Determine the (X, Y) coordinate at the center of the cell enclosing the given text.  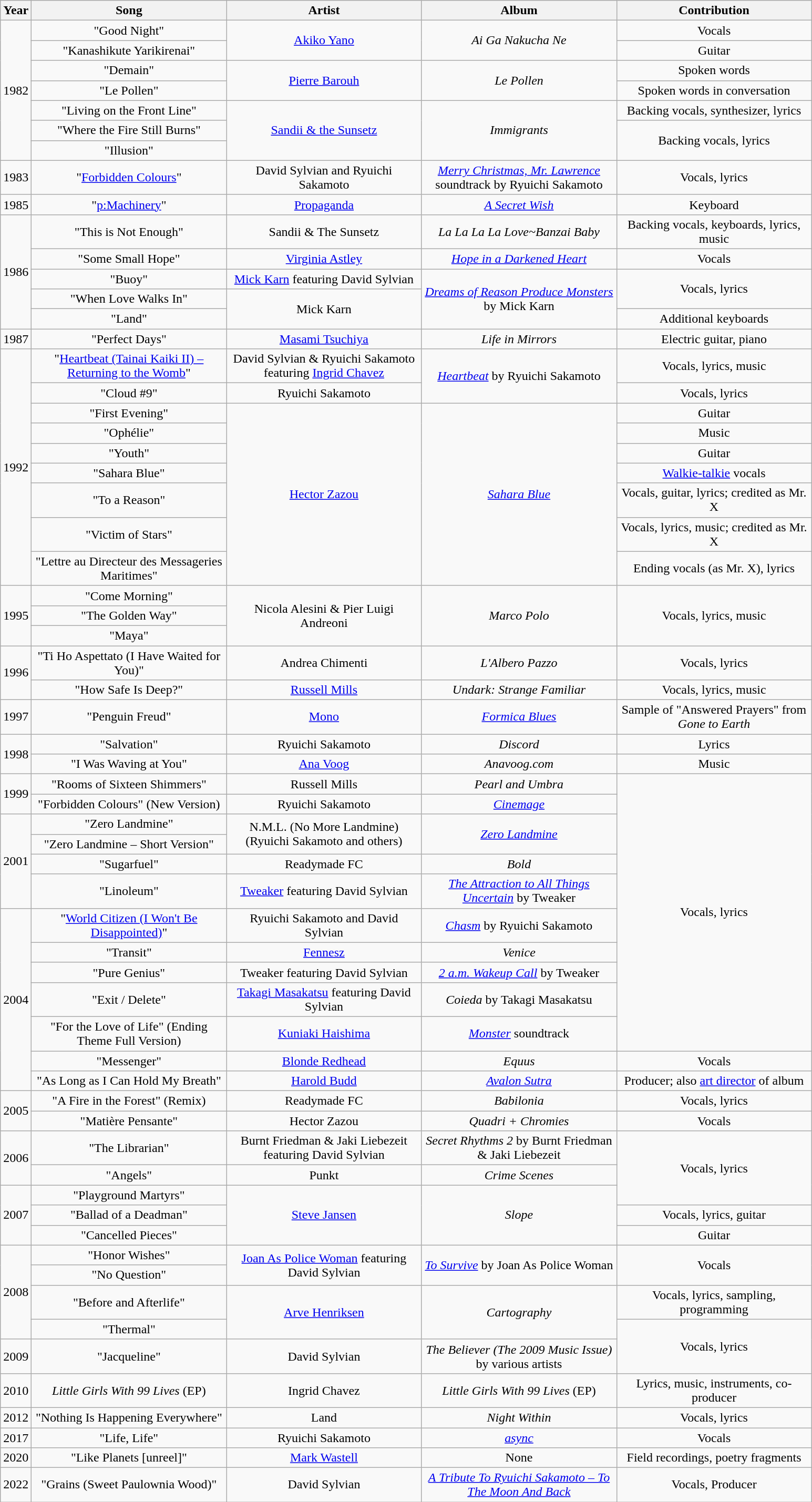
Heartbeat by Ryuichi Sakamoto (519, 376)
Discord (519, 744)
Equus (519, 1061)
Akiko Yano (324, 40)
Pearl and Umbra (519, 784)
Sandii & the Sunsetz (324, 130)
Keyboard (714, 204)
Joan As Police Woman featuring David Sylvian (324, 1265)
Propaganda (324, 204)
A Tribute To Ryuichi Sakamoto – To The Moon And Back (519, 1485)
Mick Karn (324, 309)
Spoken words in conversation (714, 90)
Vocals, Producer (714, 1485)
Producer; also art director of album (714, 1081)
Mark Wastell (324, 1458)
1986 (16, 271)
Slope (519, 1215)
"Zero Landmine" (129, 824)
2008 (16, 1292)
"Messenger" (129, 1061)
Fennesz (324, 952)
"To a Reason" (129, 500)
"Zero Landmine – Short Version" (129, 844)
"Pure Genius" (129, 972)
Vocals, guitar, lyrics; credited as Mr. X (714, 500)
The Believer (The 2009 Music Issue) by various artists (519, 1356)
"The Golden Way" (129, 615)
Formica Blues (519, 717)
Virginia Astley (324, 259)
To Survive by Joan As Police Woman (519, 1265)
1992 (16, 468)
"Salvation" (129, 744)
Chasm by Ryuichi Sakamoto (519, 925)
L'Albero Pazzo (519, 662)
"When Love Walks In" (129, 299)
"No Question" (129, 1275)
Song (129, 11)
1998 (16, 754)
Dreams of Reason Produce Monsters by Mick Karn (519, 299)
Hope in a Darkened Heart (519, 259)
Monster soundtrack (519, 1033)
"Nothing Is Happening Everywhere" (129, 1417)
"Linoleum" (129, 891)
"Cancelled Pieces" (129, 1235)
1999 (16, 794)
Electric guitar, piano (714, 339)
A Secret Wish (519, 204)
1987 (16, 339)
"The Librarian" (129, 1148)
"Like Planets [unreel]" (129, 1458)
"Forbidden Colours" (New Version) (129, 804)
Ana Voog (324, 764)
Artist (324, 11)
2009 (16, 1356)
"p:Machinery" (129, 204)
Bold (519, 864)
Coieda by Takagi Masakatsu (519, 1000)
"As Long as I Can Hold My Breath" (129, 1081)
2001 (16, 861)
Anavoog.com (519, 764)
Vocals, lyrics, guitar (714, 1215)
"Life, Life" (129, 1437)
David Sylvian and Ryuichi Sakamoto (324, 178)
"Sugarfuel" (129, 864)
"Grains (Sweet Paulownia Wood)" (129, 1485)
2022 (16, 1485)
"Good Night" (129, 30)
Masami Tsuchiya (324, 339)
"Illusion" (129, 150)
1996 (16, 673)
Zero Landmine (519, 834)
The Attraction to All Things Uncertain by Tweaker (519, 891)
"Angels" (129, 1175)
"Kanashikute Yarikirenai" (129, 50)
"Perfect Days" (129, 339)
"Forbidden Colours" (129, 178)
Vocals, lyrics, sampling, programming (714, 1302)
Vocals, lyrics, music; credited as Mr. X (714, 534)
"A Fire in the Forest" (Remix) (129, 1101)
Secret Rhythms 2 by Burnt Friedman & Jaki Liebezeit (519, 1148)
"World Citizen (I Won't Be Disappointed)" (129, 925)
Life in Mirrors (519, 339)
"First Evening" (129, 413)
"Demain" (129, 70)
Backing vocals, keyboards, lyrics, music (714, 231)
"Victim of Stars" (129, 534)
Arve Henriksen (324, 1312)
Lyrics, music, instruments, co-producer (714, 1391)
Lyrics (714, 744)
"Matière Pensante" (129, 1121)
2020 (16, 1458)
Land (324, 1417)
Night Within (519, 1417)
2 a.m. Wakeup Call by Tweaker (519, 972)
"Exit / Delete" (129, 1000)
Backing vocals, synthesizer, lyrics (714, 110)
Babilonia (519, 1101)
"Ballad of a Deadman" (129, 1215)
"Before and Afterlife" (129, 1302)
Year (16, 11)
1995 (16, 615)
"Cloud #9" (129, 393)
Ai Ga Nakucha Ne (519, 40)
Takagi Masakatsu featuring David Sylvian (324, 1000)
2010 (16, 1391)
1983 (16, 178)
Avalon Sutra (519, 1081)
Undark: Strange Familiar (519, 690)
"Sahara Blue" (129, 473)
Venice (519, 952)
Immigrants (519, 130)
Walkie-talkie vocals (714, 473)
1985 (16, 204)
Mono (324, 717)
Kuniaki Haishima (324, 1033)
Le Pollen (519, 80)
David Sylvian & Ryuichi Sakamoto featuring Ingrid Chavez (324, 366)
"Ti Ho Aspettato (I Have Waited for You)" (129, 662)
Andrea Chimenti (324, 662)
Burnt Friedman & Jaki Liebezeit featuring David Sylvian (324, 1148)
2004 (16, 1000)
Pierre Barouh (324, 80)
N.M.L. (No More Landmine) (Ryuichi Sakamoto and others) (324, 834)
"Honor Wishes" (129, 1255)
"Le Pollen" (129, 90)
Quadri + Chromies (519, 1121)
Spoken words (714, 70)
"Ophélie" (129, 433)
"I Was Waving at You" (129, 764)
"Penguin Freud" (129, 717)
"Some Small Hope" (129, 259)
"Rooms of Sixteen Shimmers" (129, 784)
Ryuichi Sakamoto and David Sylvian (324, 925)
"This is Not Enough" (129, 231)
Merry Christmas, Mr. Lawrence soundtrack by Ryuichi Sakamoto (519, 178)
"Youth" (129, 453)
None (519, 1458)
Cinemage (519, 804)
2007 (16, 1215)
Additional keyboards (714, 319)
"Heartbeat (Tainai Kaiki II) – Returning to the Womb" (129, 366)
Sahara Blue (519, 494)
"Thermal" (129, 1329)
"Land" (129, 319)
Field recordings, poetry fragments (714, 1458)
Punkt (324, 1175)
"Jacqueline" (129, 1356)
"Transit" (129, 952)
Backing vocals, lyrics (714, 140)
"Come Morning" (129, 595)
Crime Scenes (519, 1175)
Marco Polo (519, 615)
Mick Karn featuring David Sylvian (324, 279)
Contribution (714, 11)
2017 (16, 1437)
Nicola Alesini & Pier Luigi Andreoni (324, 615)
Ingrid Chavez (324, 1391)
async (519, 1437)
"How Safe Is Deep?" (129, 690)
"Maya" (129, 635)
Cartography (519, 1312)
Album (519, 11)
Sandii & The Sunsetz (324, 231)
"Lettre au Directeur des Messageries Maritimes" (129, 569)
2012 (16, 1417)
2005 (16, 1111)
Harold Budd (324, 1081)
"Where the Fire Still Burns" (129, 130)
Blonde Redhead (324, 1061)
La La La La Love~Banzai Baby (519, 231)
"Living on the Front Line" (129, 110)
Ending vocals (as Mr. X), lyrics (714, 569)
Sample of "Answered Prayers" from Gone to Earth (714, 717)
Steve Jansen (324, 1215)
1982 (16, 90)
"For the Love of Life" (Ending Theme Full Version) (129, 1033)
1997 (16, 717)
2006 (16, 1158)
"Playground Martyrs" (129, 1195)
"Buoy" (129, 279)
